Locate the cell with the specified text and output its [x, y] center coordinate. 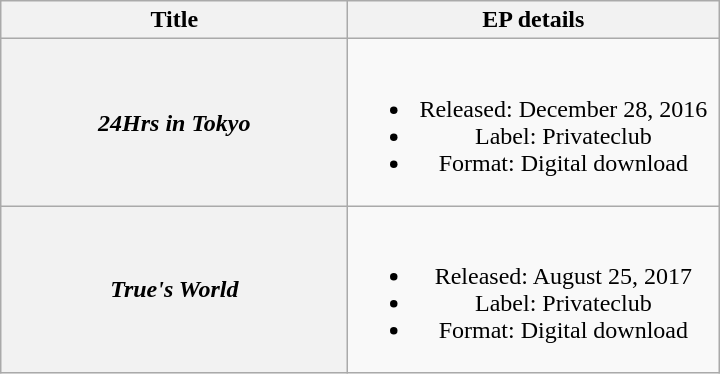
24Hrs in Tokyo [174, 122]
Released: December 28, 2016Label: PrivateclubFormat: Digital download [534, 122]
EP details [534, 20]
Released: August 25, 2017Label: PrivateclubFormat: Digital download [534, 290]
True's World [174, 290]
Title [174, 20]
